Output the (x, y) coordinate of the center of the cell containing the given text.  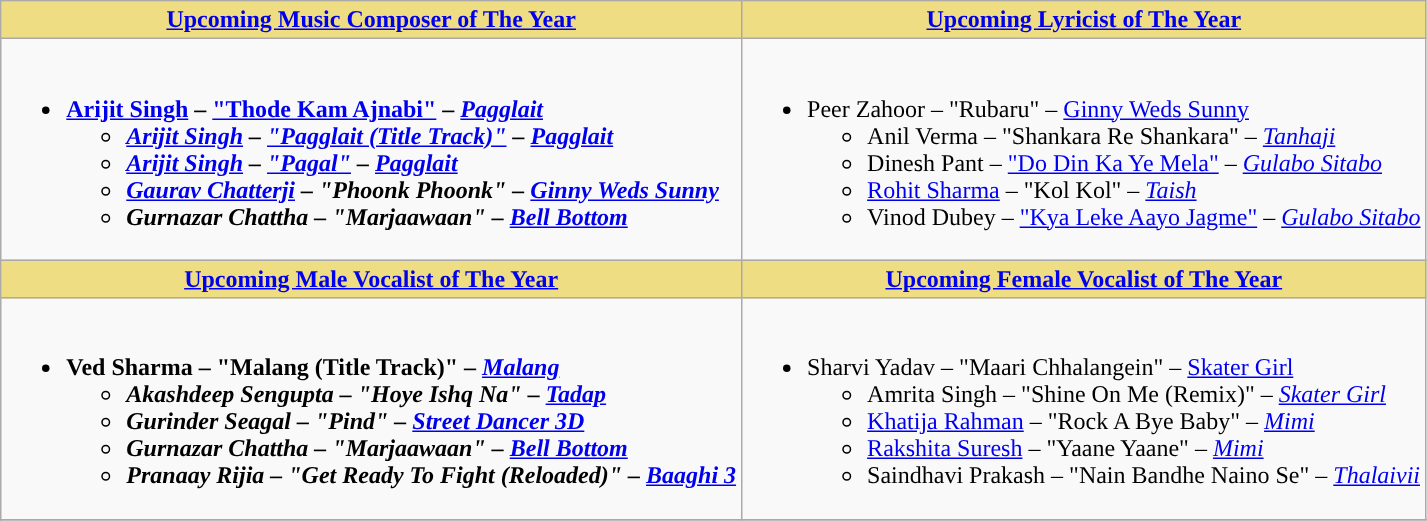
Upcoming Female Vocalist of The Year (1084, 279)
Upcoming Male Vocalist of The Year (372, 279)
Upcoming Music Composer of The Year (372, 20)
Upcoming Lyricist of The Year (1084, 20)
